Pinpoint the cell where the given text exists, returning its [X, Y] midpoint coordinate. 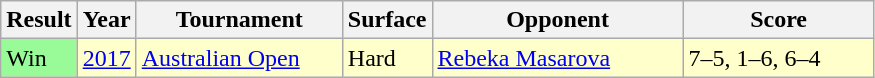
Result [39, 20]
Rebeka Masarova [558, 58]
Year [106, 20]
Opponent [558, 20]
Surface [387, 20]
Score [778, 20]
Hard [387, 58]
7–5, 1–6, 6–4 [778, 58]
2017 [106, 58]
Australian Open [239, 58]
Tournament [239, 20]
Win [39, 58]
